Detect which cell encompasses the target text, then output its (X, Y) center coordinate. 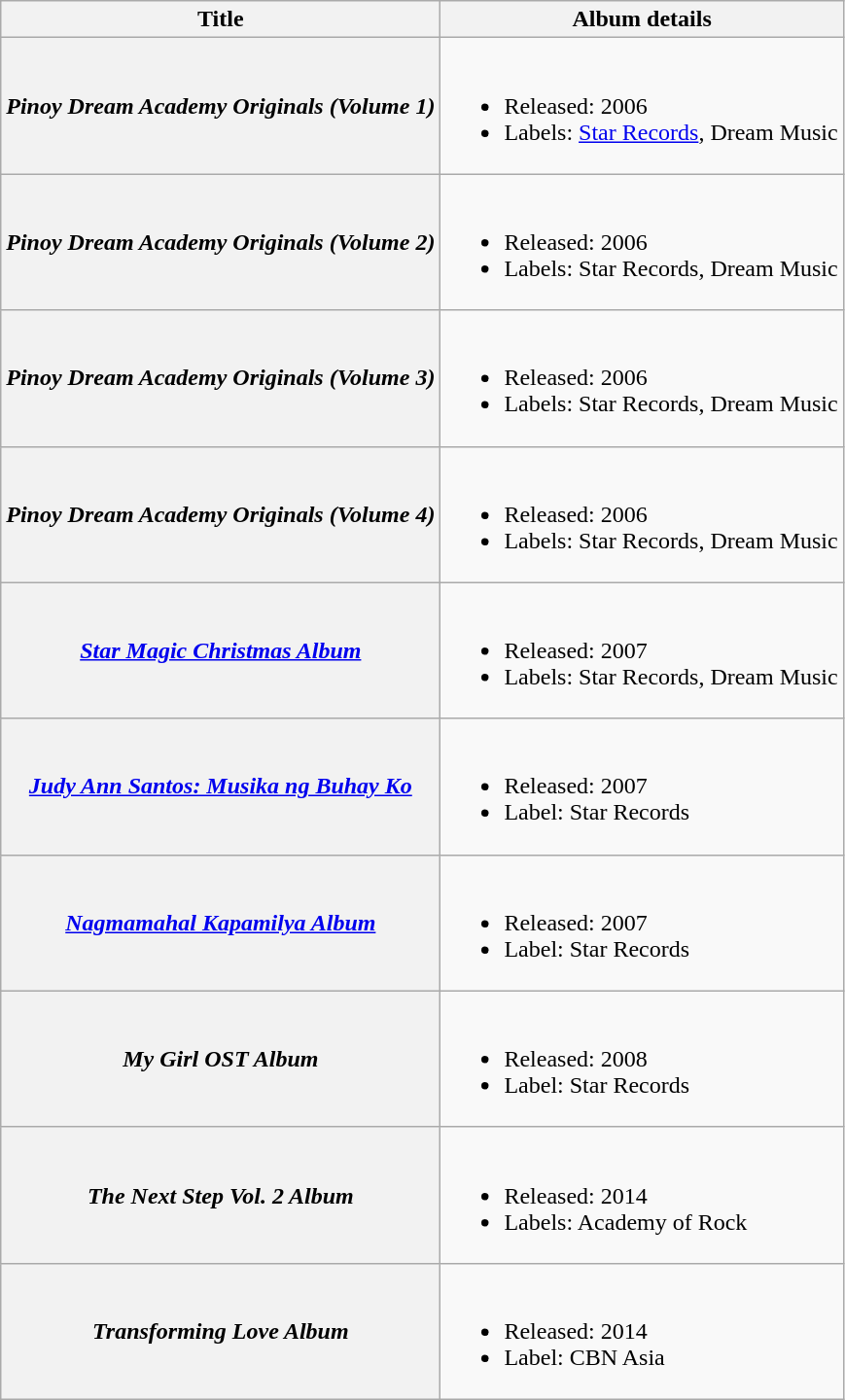
Pinoy Dream Academy Originals (Volume 1) (221, 106)
Released: 2008Label: Star Records (642, 1059)
Transforming Love Album (221, 1331)
Judy Ann Santos: Musika ng Buhay Ko (221, 787)
Released: 2007Labels: Star Records, Dream Music (642, 650)
Star Magic Christmas Album (221, 650)
Released: 2014Label: CBN Asia (642, 1331)
Nagmamahal Kapamilya Album (221, 923)
The Next Step Vol. 2 Album (221, 1195)
Title (221, 19)
Pinoy Dream Academy Originals (Volume 3) (221, 378)
Pinoy Dream Academy Originals (Volume 4) (221, 514)
My Girl OST Album (221, 1059)
Released: 2014Labels: Academy of Rock (642, 1195)
Pinoy Dream Academy Originals (Volume 2) (221, 242)
Album details (642, 19)
